Search for the cell housing the specified text and yield its [X, Y] center coordinate. 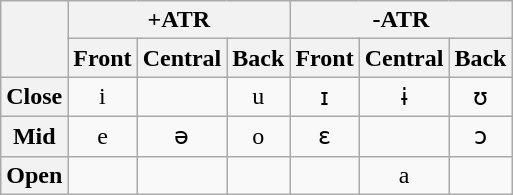
ɨ [404, 97]
Open [34, 175]
ɔ [480, 136]
i [102, 97]
Mid [34, 136]
+ATR [179, 20]
a [404, 175]
o [258, 136]
Close [34, 97]
ʊ [480, 97]
ɪ [324, 97]
u [258, 97]
e [102, 136]
ɛ [324, 136]
-ATR [401, 20]
ǝ [182, 136]
